Return [x, y] of the center of cell containing provided text 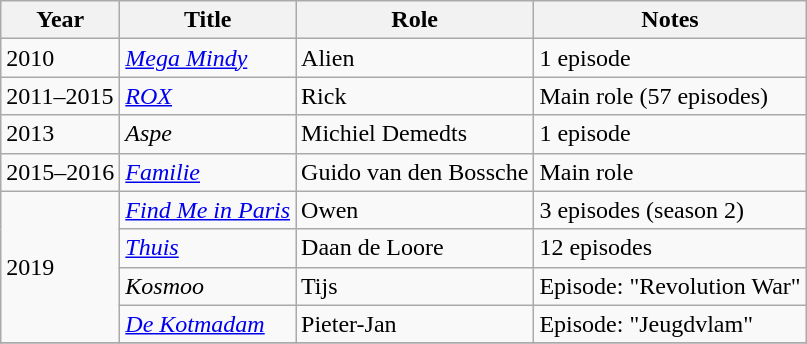
Mega Mindy [208, 58]
2015–2016 [60, 172]
Title [208, 20]
Find Me in Paris [208, 210]
Role [415, 20]
ROX [208, 96]
3 episodes (season 2) [670, 210]
Rick [415, 96]
Pieter-Jan [415, 324]
Guido van den Bossche [415, 172]
2010 [60, 58]
Daan de Loore [415, 248]
Owen [415, 210]
Aspe [208, 134]
Thuis [208, 248]
De Kotmadam [208, 324]
Year [60, 20]
Familie [208, 172]
2013 [60, 134]
2011–2015 [60, 96]
Notes [670, 20]
Alien [415, 58]
Kosmoo [208, 286]
Tijs [415, 286]
12 episodes [670, 248]
2019 [60, 267]
Episode: "Revolution War" [670, 286]
Main role [670, 172]
Episode: "Jeugdvlam" [670, 324]
Michiel Demedts [415, 134]
Main role (57 episodes) [670, 96]
